Return (X, Y) of the center of cell containing provided text 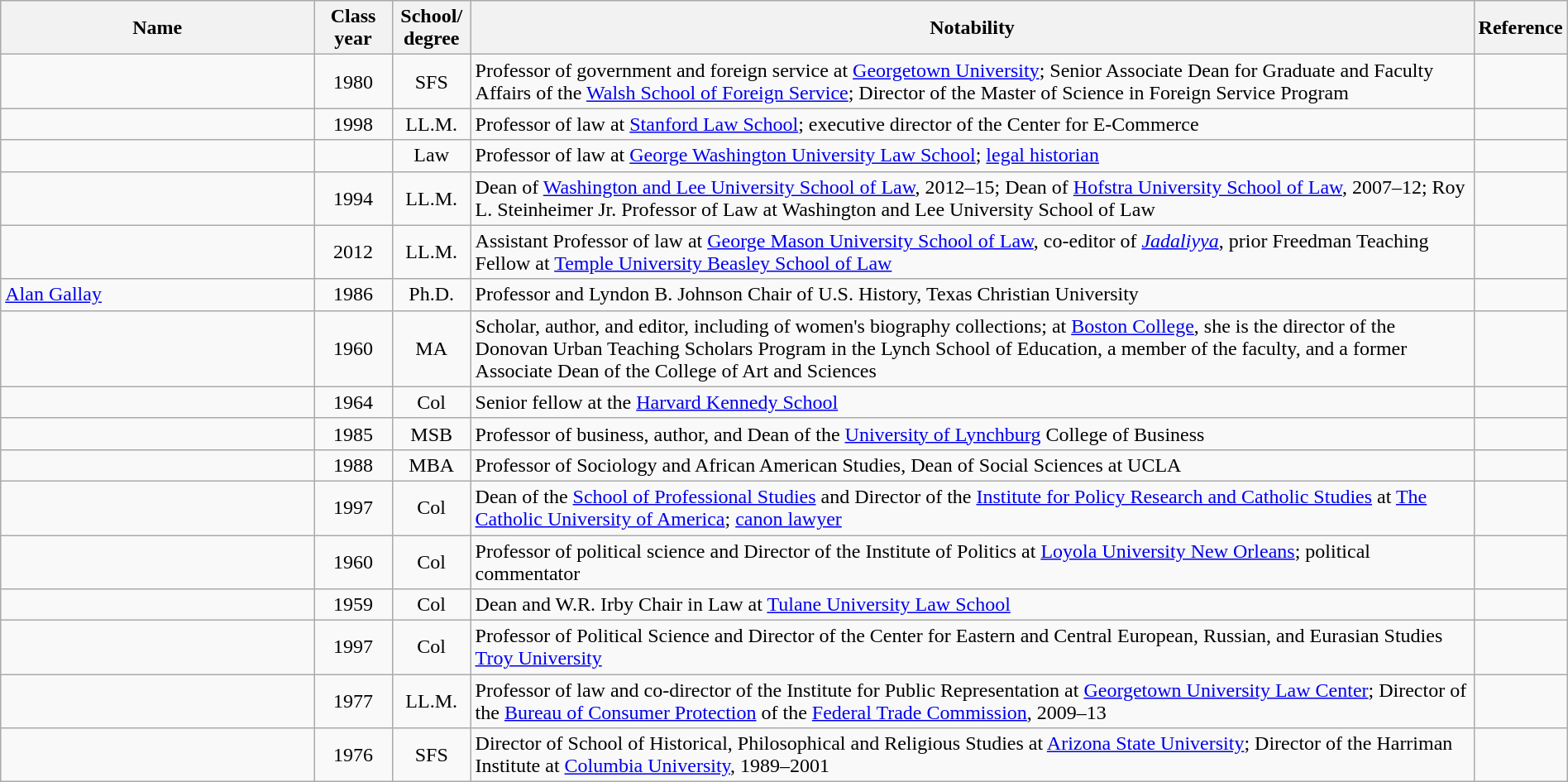
School/degree (432, 28)
Professor of business, author, and Dean of the University of Lynchburg College of Business (973, 434)
MSB (432, 434)
Ph.D. (432, 295)
Dean and W.R. Irby Chair in Law at Tulane University Law School (973, 605)
1980 (354, 81)
1994 (354, 199)
Professor of Political Science and Director of the Center for Eastern and Central European, Russian, and Eurasian Studies Troy University (973, 647)
Reference (1520, 28)
Class year (354, 28)
Professor of Sociology and African American Studies, Dean of Social Sciences at UCLA (973, 465)
2012 (354, 252)
Professor of political science and Director of the Institute of Politics at Loyola University New Orleans; political commentator (973, 561)
1988 (354, 465)
MA (432, 348)
Alan Gallay (157, 295)
Law (432, 156)
1977 (354, 702)
1976 (354, 755)
1998 (354, 124)
1964 (354, 402)
1959 (354, 605)
Professor of law at Stanford Law School; executive director of the Center for E-Commerce (973, 124)
Senior fellow at the Harvard Kennedy School (973, 402)
Professor of law at George Washington University Law School; legal historian (973, 156)
MBA (432, 465)
1985 (354, 434)
1986 (354, 295)
Name (157, 28)
Professor and Lyndon B. Johnson Chair of U.S. History, Texas Christian University (973, 295)
Notability (973, 28)
